Extract the [x, y] coordinate from the center of the cell holding the provided text.  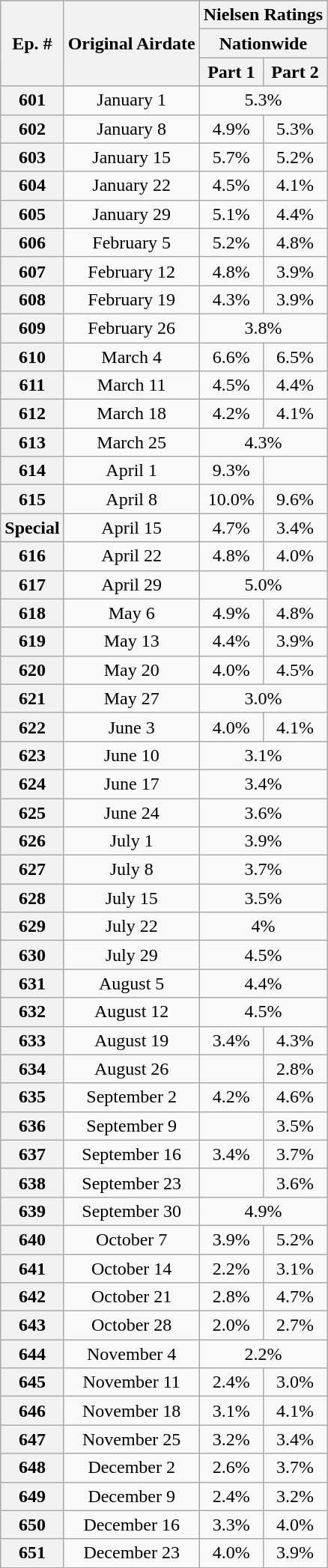
Nielsen Ratings [263, 15]
9.3% [231, 471]
May 20 [132, 670]
3.8% [263, 328]
Part 1 [231, 72]
637 [32, 1154]
626 [32, 841]
624 [32, 784]
November 4 [132, 1354]
606 [32, 242]
December 23 [132, 1553]
631 [32, 983]
September 2 [132, 1097]
Ep. # [32, 43]
643 [32, 1326]
October 21 [132, 1297]
649 [32, 1496]
February 19 [132, 299]
619 [32, 641]
601 [32, 100]
October 14 [132, 1269]
April 22 [132, 556]
607 [32, 271]
February 12 [132, 271]
618 [32, 613]
January 29 [132, 214]
August 26 [132, 1069]
627 [32, 870]
629 [32, 927]
617 [32, 585]
Special [32, 528]
June 17 [132, 784]
621 [32, 698]
April 29 [132, 585]
5.1% [231, 214]
6.5% [295, 357]
639 [32, 1211]
December 9 [132, 1496]
3.3% [231, 1525]
615 [32, 499]
641 [32, 1269]
602 [32, 129]
630 [32, 955]
November 18 [132, 1411]
648 [32, 1468]
May 27 [132, 698]
July 1 [132, 841]
2.6% [231, 1468]
636 [32, 1126]
5.0% [263, 585]
September 23 [132, 1183]
June 24 [132, 812]
December 2 [132, 1468]
December 16 [132, 1525]
642 [32, 1297]
605 [32, 214]
651 [32, 1553]
640 [32, 1239]
February 26 [132, 328]
November 11 [132, 1382]
January 22 [132, 186]
611 [32, 385]
Original Airdate [132, 43]
February 5 [132, 242]
September 9 [132, 1126]
10.0% [231, 499]
October 28 [132, 1326]
2.0% [231, 1326]
July 29 [132, 955]
August 19 [132, 1040]
5.7% [231, 157]
603 [32, 157]
Part 2 [295, 72]
647 [32, 1439]
June 3 [132, 727]
September 30 [132, 1211]
645 [32, 1382]
4.6% [295, 1097]
March 18 [132, 414]
6.6% [231, 357]
March 4 [132, 357]
July 22 [132, 927]
644 [32, 1354]
616 [32, 556]
January 15 [132, 157]
638 [32, 1183]
June 10 [132, 755]
632 [32, 1012]
May 13 [132, 641]
622 [32, 727]
628 [32, 898]
625 [32, 812]
650 [32, 1525]
612 [32, 414]
646 [32, 1411]
9.6% [295, 499]
September 16 [132, 1154]
620 [32, 670]
March 11 [132, 385]
April 15 [132, 528]
613 [32, 442]
March 25 [132, 442]
August 12 [132, 1012]
604 [32, 186]
May 6 [132, 613]
2.7% [295, 1326]
610 [32, 357]
August 5 [132, 983]
July 15 [132, 898]
April 8 [132, 499]
635 [32, 1097]
614 [32, 471]
July 8 [132, 870]
October 7 [132, 1239]
Nationwide [263, 43]
January 8 [132, 129]
634 [32, 1069]
623 [32, 755]
609 [32, 328]
January 1 [132, 100]
November 25 [132, 1439]
4% [263, 927]
633 [32, 1040]
608 [32, 299]
April 1 [132, 471]
